Search for the cell housing the specified text and yield its (X, Y) center coordinate. 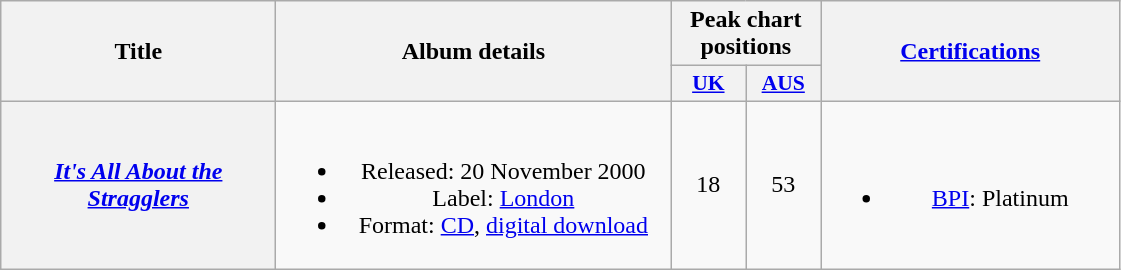
Album details (474, 52)
53 (784, 184)
It's All About the Stragglers (138, 184)
BPI: Platinum (970, 184)
UK (708, 84)
Peak chart positions (746, 34)
AUS (784, 84)
18 (708, 184)
Certifications (970, 52)
Title (138, 52)
Released: 20 November 2000Label: LondonFormat: CD, digital download (474, 184)
